Identify which cell holds the provided text, then report its (X, Y) central coordinate. 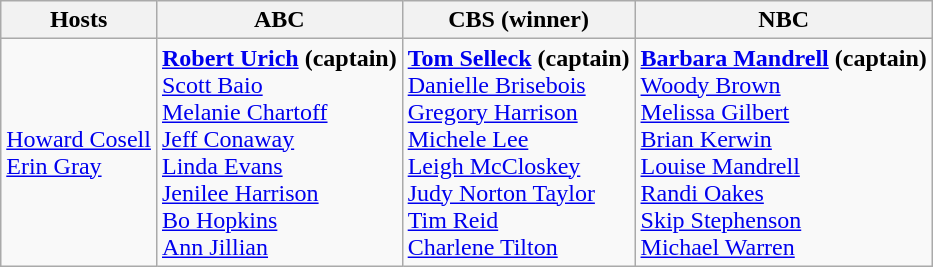
Barbara Mandrell (captain)Woody BrownMelissa GilbertBrian KerwinLouise MandrellRandi OakesSkip StephensonMichael Warren (784, 152)
NBC (784, 20)
ABC (279, 20)
Hosts (79, 20)
Robert Urich (captain)Scott BaioMelanie ChartoffJeff ConawayLinda EvansJenilee HarrisonBo HopkinsAnn Jillian (279, 152)
Tom Selleck (captain)Danielle BriseboisGregory HarrisonMichele LeeLeigh McCloskeyJudy Norton TaylorTim ReidCharlene Tilton (518, 152)
Howard CosellErin Gray (79, 152)
CBS (winner) (518, 20)
